Provide the [x, y] coordinate of the cell's center where the given text is located.  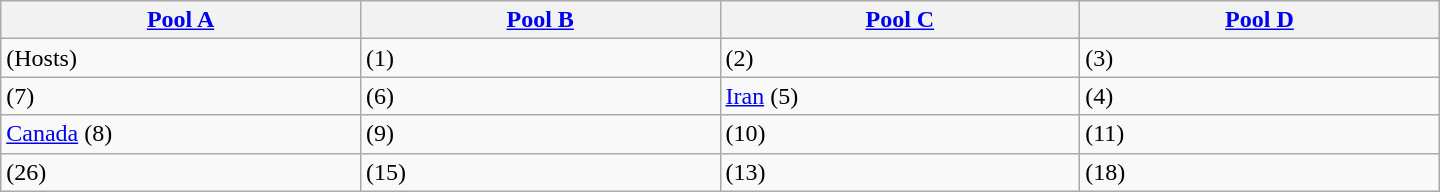
Iran (5) [900, 96]
(13) [900, 172]
Pool D [1260, 20]
(18) [1260, 172]
(10) [900, 134]
(9) [540, 134]
(4) [1260, 96]
(26) [181, 172]
(11) [1260, 134]
Pool C [900, 20]
(7) [181, 96]
(2) [900, 58]
(1) [540, 58]
(3) [1260, 58]
(Hosts) [181, 58]
Canada (8) [181, 134]
(15) [540, 172]
Pool B [540, 20]
(6) [540, 96]
Pool A [181, 20]
